Capture the cell that displays the provided text and extract its (x, y) central coordinate. 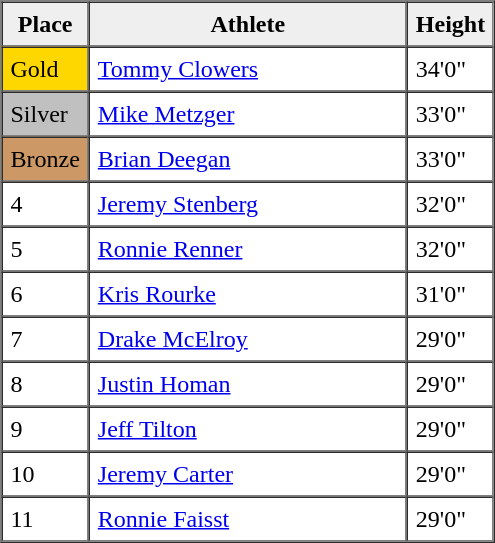
Tommy Clowers (248, 68)
Justin Homan (248, 384)
Bronze (46, 158)
10 (46, 474)
Brian Deegan (248, 158)
Athlete (248, 24)
Kris Rourke (248, 294)
Drake McElroy (248, 338)
Jeremy Stenberg (248, 204)
9 (46, 428)
31'0" (450, 294)
Gold (46, 68)
Silver (46, 114)
7 (46, 338)
Place (46, 24)
Height (450, 24)
8 (46, 384)
6 (46, 294)
Ronnie Renner (248, 248)
Jeff Tilton (248, 428)
Ronnie Faisst (248, 518)
34'0" (450, 68)
Jeremy Carter (248, 474)
5 (46, 248)
4 (46, 204)
Mike Metzger (248, 114)
11 (46, 518)
